From the cell containing the given text, extract its center point as [X, Y] coordinate. 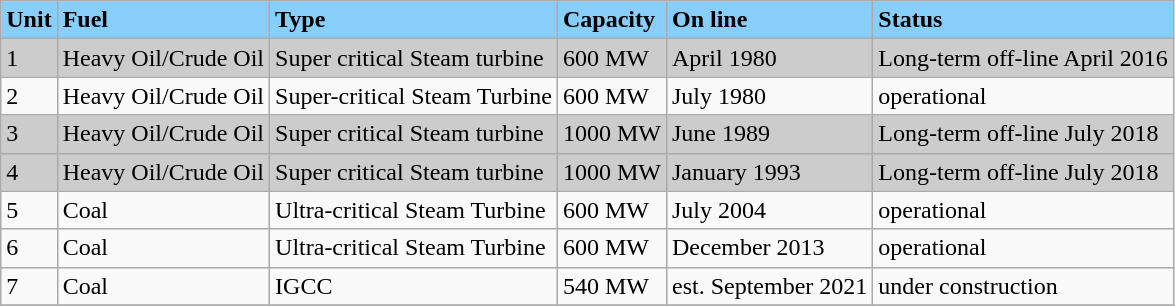
June 1989 [769, 134]
Fuel [163, 20]
Long-term off-line April 2016 [1024, 58]
April 1980 [769, 58]
Capacity [612, 20]
Unit [29, 20]
under construction [1024, 286]
Super-critical Steam Turbine [414, 96]
July 1980 [769, 96]
July 2004 [769, 210]
Status [1024, 20]
December 2013 [769, 248]
January 1993 [769, 172]
On line [769, 20]
est. September 2021 [769, 286]
2 [29, 96]
3 [29, 134]
540 MW [612, 286]
IGCC [414, 286]
4 [29, 172]
5 [29, 210]
1 [29, 58]
7 [29, 286]
6 [29, 248]
Type [414, 20]
